Detect which cell encompasses the target text, then output its [X, Y] center coordinate. 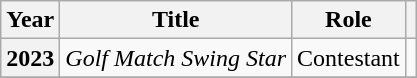
Contestant [349, 58]
Year [30, 20]
Title [176, 20]
Role [349, 20]
Golf Match Swing Star [176, 58]
2023 [30, 58]
